From the cell containing the given text, extract its center point as [x, y] coordinate. 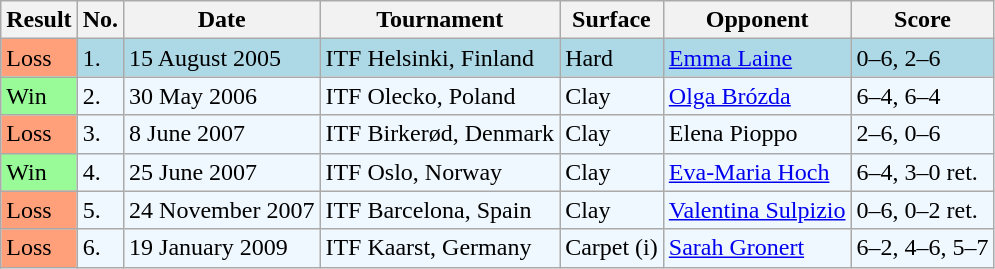
5. [100, 210]
6–4, 3–0 ret. [922, 172]
Eva-Maria Hoch [757, 172]
1. [100, 58]
Olga Brózda [757, 96]
6–2, 4–6, 5–7 [922, 248]
6. [100, 248]
Valentina Sulpizio [757, 210]
25 June 2007 [222, 172]
15 August 2005 [222, 58]
0–6, 2–6 [922, 58]
Tournament [440, 20]
Surface [612, 20]
0–6, 0–2 ret. [922, 210]
ITF Oslo, Norway [440, 172]
6–4, 6–4 [922, 96]
19 January 2009 [222, 248]
30 May 2006 [222, 96]
3. [100, 134]
Emma Laine [757, 58]
Carpet (i) [612, 248]
2–6, 0–6 [922, 134]
ITF Helsinki, Finland [440, 58]
Elena Pioppo [757, 134]
Opponent [757, 20]
ITF Olecko, Poland [440, 96]
8 June 2007 [222, 134]
ITF Barcelona, Spain [440, 210]
Hard [612, 58]
Date [222, 20]
Result [39, 20]
24 November 2007 [222, 210]
ITF Birkerød, Denmark [440, 134]
4. [100, 172]
Score [922, 20]
Sarah Gronert [757, 248]
2. [100, 96]
ITF Kaarst, Germany [440, 248]
No. [100, 20]
